Identify which cell holds the provided text, then report its [X, Y] central coordinate. 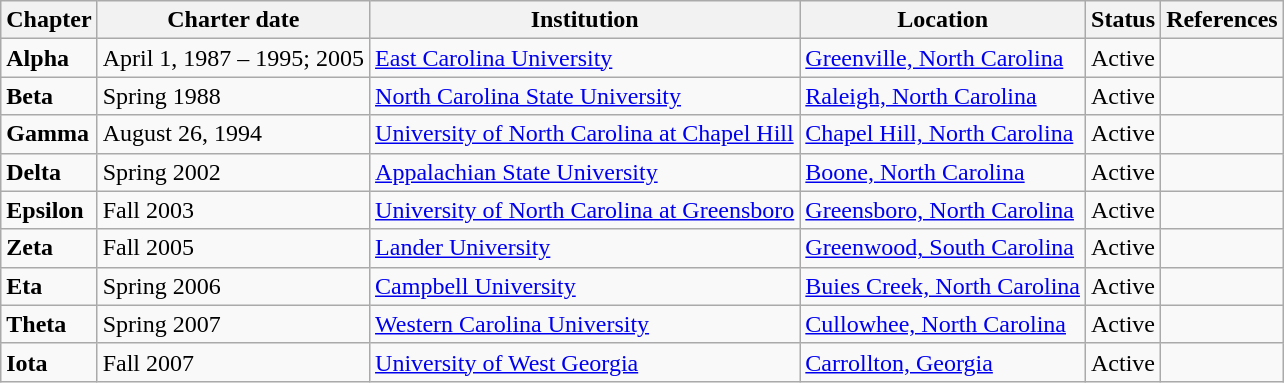
Charter date [233, 20]
East Carolina University [585, 58]
Cullowhee, North Carolina [943, 324]
Location [943, 20]
Spring 2002 [233, 172]
Raleigh, North Carolina [943, 96]
Spring 2007 [233, 324]
Alpha [49, 58]
Eta [49, 286]
Delta [49, 172]
Boone, North Carolina [943, 172]
Greensboro, North Carolina [943, 210]
Gamma [49, 134]
Iota [49, 362]
April 1, 1987 – 1995; 2005 [233, 58]
North Carolina State University [585, 96]
Fall 2005 [233, 248]
Campbell University [585, 286]
University of North Carolina at Chapel Hill [585, 134]
Buies Creek, North Carolina [943, 286]
Lander University [585, 248]
Appalachian State University [585, 172]
Spring 2006 [233, 286]
References [1222, 20]
Spring 1988 [233, 96]
Fall 2003 [233, 210]
University of North Carolina at Greensboro [585, 210]
University of West Georgia [585, 362]
Theta [49, 324]
August 26, 1994 [233, 134]
Carrollton, Georgia [943, 362]
Greenwood, South Carolina [943, 248]
Status [1124, 20]
Chapel Hill, North Carolina [943, 134]
Greenville, North Carolina [943, 58]
Western Carolina University [585, 324]
Fall 2007 [233, 362]
Beta [49, 96]
Zeta [49, 248]
Epsilon [49, 210]
Chapter [49, 20]
Institution [585, 20]
